Provide the (X, Y) coordinate of the cell's center where the given text is located.  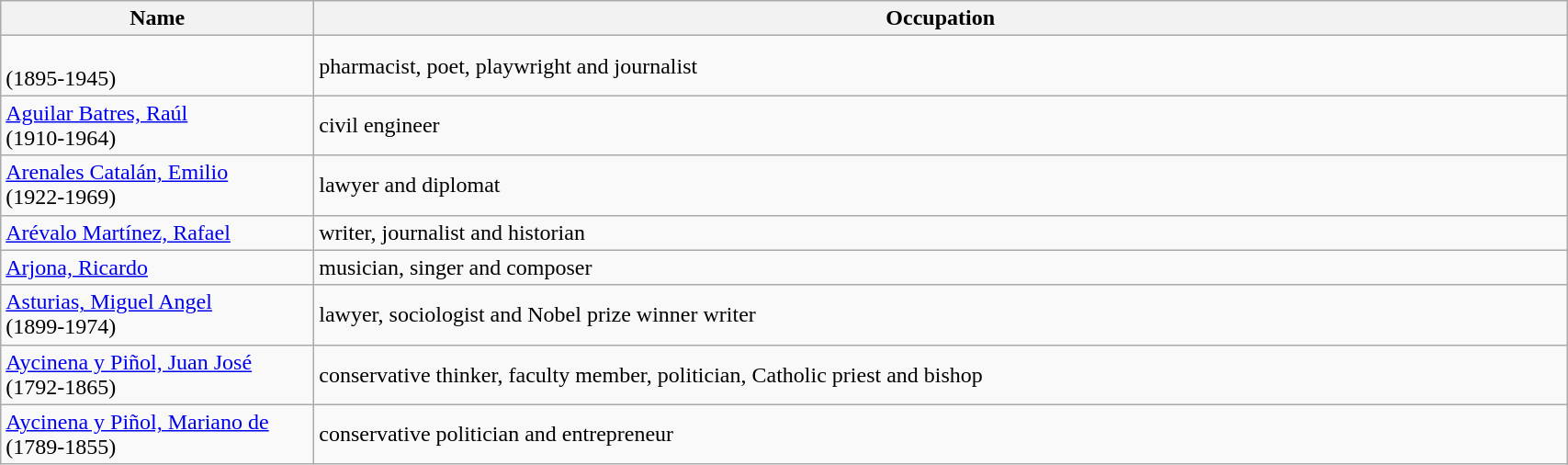
civil engineer (941, 125)
Arévalo Martínez, Rafael (158, 232)
lawyer, sociologist and Nobel prize winner writer (941, 314)
Aguilar Batres, Raúl(1910-1964) (158, 125)
Arjona, Ricardo (158, 267)
Name (158, 18)
Arenales Catalán, Emilio(1922-1969) (158, 186)
Asturias, Miguel Angel(1899-1974) (158, 314)
Aycinena y Piñol, Mariano de(1789-1855) (158, 434)
lawyer and diplomat (941, 186)
writer, journalist and historian (941, 232)
musician, singer and composer (941, 267)
(1895-1945) (158, 66)
pharmacist, poet, playwright and journalist (941, 66)
conservative politician and entrepreneur (941, 434)
Aycinena y Piñol, Juan José(1792-1865) (158, 375)
Occupation (941, 18)
conservative thinker, faculty member, politician, Catholic priest and bishop (941, 375)
